Find where the given text appears and provide that cell's center as (x, y) coordinate. 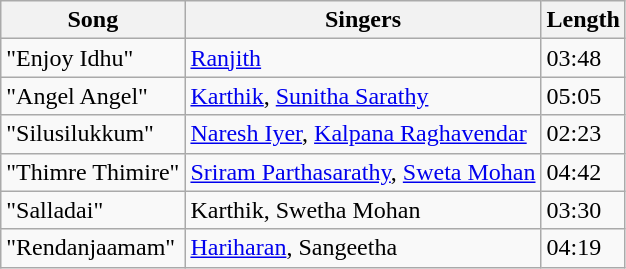
05:05 (583, 96)
03:30 (583, 210)
Karthik, Swetha Mohan (363, 210)
"Salladai" (93, 210)
Sriram Parthasarathy, Sweta Mohan (363, 172)
"Silusilukkum" (93, 134)
Length (583, 20)
Singers (363, 20)
04:19 (583, 248)
"Angel Angel" (93, 96)
Song (93, 20)
Karthik, Sunitha Sarathy (363, 96)
"Enjoy Idhu" (93, 58)
"Rendanjaamam" (93, 248)
Naresh Iyer, Kalpana Raghavendar (363, 134)
03:48 (583, 58)
"Thimre Thimire" (93, 172)
Ranjith (363, 58)
Hariharan, Sangeetha (363, 248)
04:42 (583, 172)
02:23 (583, 134)
